Capture the cell that displays the provided text and extract its (x, y) central coordinate. 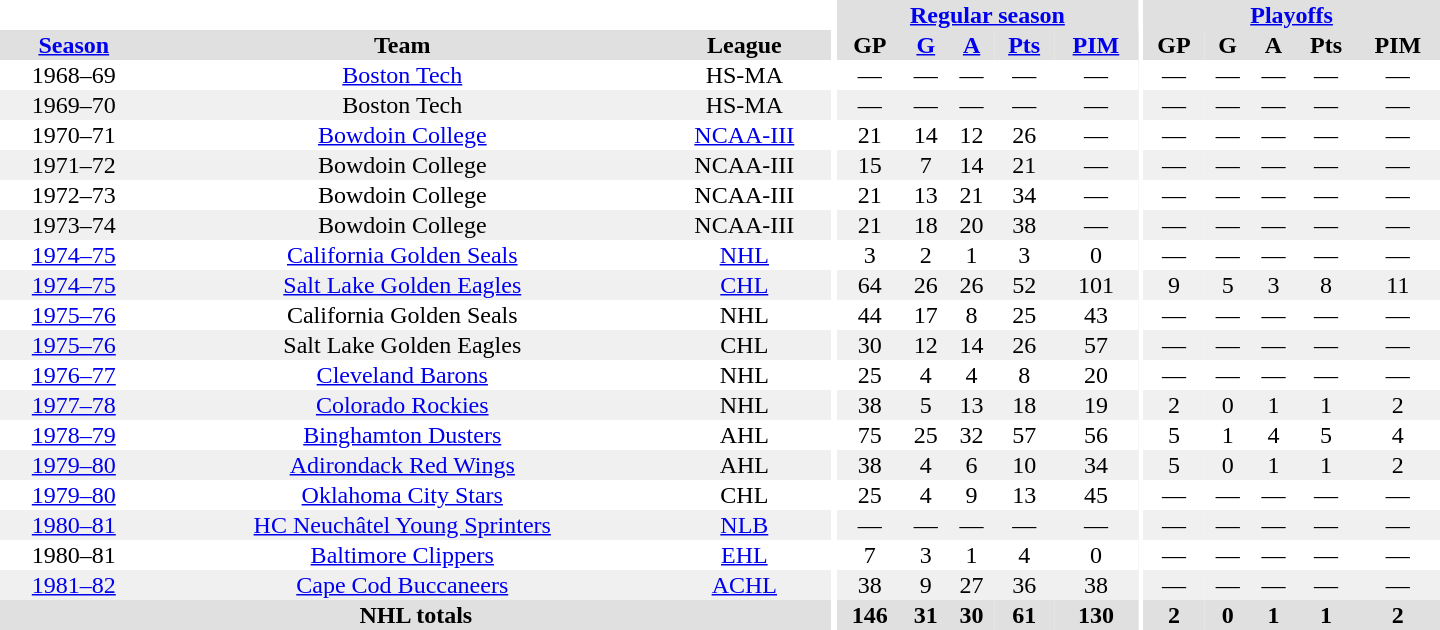
17 (926, 315)
101 (1096, 285)
Binghamton Dusters (402, 435)
Baltimore Clippers (402, 555)
Cleveland Barons (402, 375)
15 (870, 165)
1968–69 (74, 75)
75 (870, 435)
Colorado Rockies (402, 405)
HC Neuchâtel Young Sprinters (402, 525)
1978–79 (74, 435)
27 (972, 585)
36 (1024, 585)
52 (1024, 285)
64 (870, 285)
56 (1096, 435)
1981–82 (74, 585)
1972–73 (74, 195)
32 (972, 435)
Team (402, 45)
1973–74 (74, 225)
19 (1096, 405)
61 (1024, 615)
Season (74, 45)
Playoffs (1292, 15)
NLB (744, 525)
Regular season (988, 15)
1971–72 (74, 165)
31 (926, 615)
Oklahoma City Stars (402, 495)
EHL (744, 555)
1976–77 (74, 375)
6 (972, 465)
43 (1096, 315)
146 (870, 615)
Cape Cod Buccaneers (402, 585)
ACHL (744, 585)
130 (1096, 615)
1970–71 (74, 135)
10 (1024, 465)
Adirondack Red Wings (402, 465)
1977–78 (74, 405)
45 (1096, 495)
1969–70 (74, 105)
11 (1398, 285)
NHL totals (416, 615)
League (744, 45)
44 (870, 315)
